Detect which cell encompasses the target text, then output its [x, y] center coordinate. 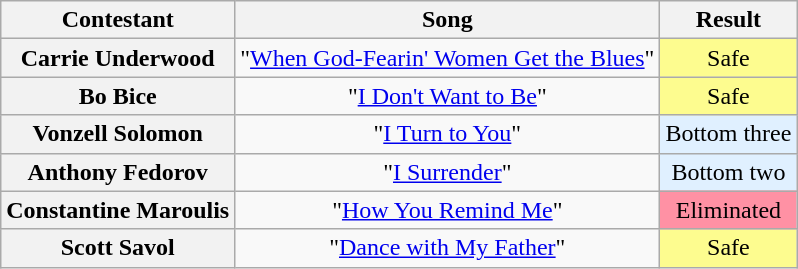
Song [448, 20]
"I Turn to You" [448, 134]
Bo Bice [118, 96]
Vonzell Solomon [118, 134]
Constantine Maroulis [118, 210]
Anthony Fedorov [118, 172]
Result [728, 20]
"Dance with My Father" [448, 248]
"When God-Fearin' Women Get the Blues" [448, 58]
"I Surrender" [448, 172]
"How You Remind Me" [448, 210]
Contestant [118, 20]
Bottom three [728, 134]
Scott Savol [118, 248]
Eliminated [728, 210]
Carrie Underwood [118, 58]
"I Don't Want to Be" [448, 96]
Bottom two [728, 172]
